Provide the (X, Y) coordinate of the cell's center where the given text is located.  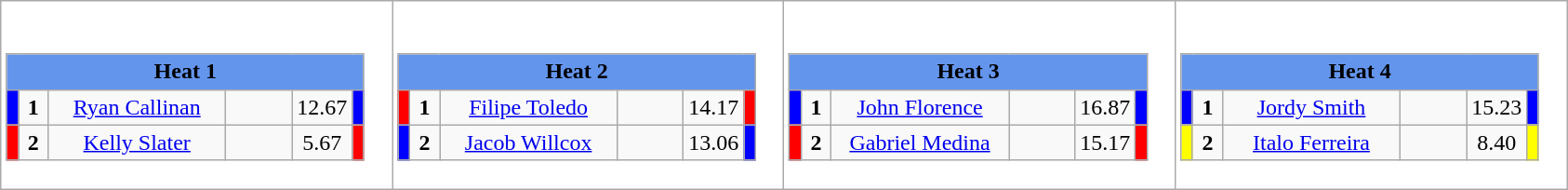
Heat 1 (185, 72)
Italo Ferreira (1311, 142)
15.17 (1105, 142)
John Florence (921, 107)
Gabriel Medina (921, 142)
14.17 (714, 107)
15.23 (1497, 107)
Jacob Willcox (528, 142)
Heat 1 1 Ryan Callinan 12.67 2 Kelly Slater 5.67 (197, 95)
5.67 (322, 142)
Filipe Toledo (528, 107)
Kelly Slater (138, 142)
13.06 (714, 142)
Heat 4 (1360, 72)
8.40 (1497, 142)
Heat 4 1 Jordy Smith 15.23 2 Italo Ferreira 8.40 (1371, 95)
16.87 (1105, 107)
Jordy Smith (1311, 107)
Heat 3 1 John Florence 16.87 2 Gabriel Medina 15.17 (980, 95)
Heat 2 1 Filipe Toledo 14.17 2 Jacob Willcox 13.06 (588, 95)
Heat 3 (968, 72)
Ryan Callinan (138, 107)
Heat 2 (577, 72)
12.67 (322, 107)
